Provide the (X, Y) coordinate of the cell's center where the given text is located.  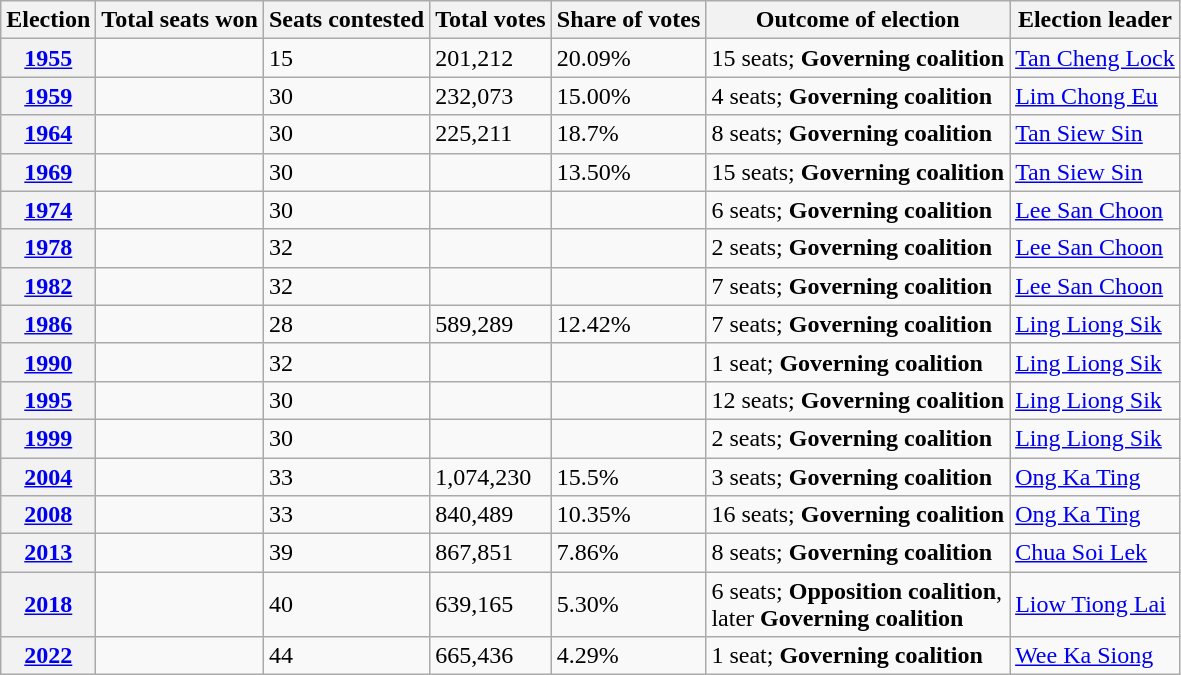
15.00% (628, 96)
Election leader (1096, 20)
1969 (48, 172)
40 (346, 604)
6 seats; Opposition coalition, later Governing coalition (858, 604)
201,212 (491, 58)
2004 (48, 477)
Wee Ka Siong (1096, 656)
665,436 (491, 656)
3 seats; Governing coalition (858, 477)
Total votes (491, 20)
2022 (48, 656)
1986 (48, 324)
16 seats; Governing coalition (858, 515)
2008 (48, 515)
10.35% (628, 515)
7.86% (628, 553)
Election (48, 20)
Chua Soi Lek (1096, 553)
4 seats; Governing coalition (858, 96)
12 seats; Governing coalition (858, 400)
Tan Cheng Lock (1096, 58)
Outcome of election (858, 20)
1974 (48, 210)
225,211 (491, 134)
1,074,230 (491, 477)
Lim Chong Eu (1096, 96)
1995 (48, 400)
1964 (48, 134)
1959 (48, 96)
840,489 (491, 515)
2013 (48, 553)
1955 (48, 58)
6 seats; Governing coalition (858, 210)
Total seats won (180, 20)
28 (346, 324)
Liow Tiong Lai (1096, 604)
15 (346, 58)
639,165 (491, 604)
867,851 (491, 553)
18.7% (628, 134)
39 (346, 553)
13.50% (628, 172)
232,073 (491, 96)
44 (346, 656)
1982 (48, 286)
589,289 (491, 324)
Seats contested (346, 20)
1999 (48, 438)
4.29% (628, 656)
12.42% (628, 324)
Share of votes (628, 20)
20.09% (628, 58)
1978 (48, 248)
2018 (48, 604)
1990 (48, 362)
5.30% (628, 604)
15.5% (628, 477)
